Determine the (x, y) coordinate at the center of the cell enclosing the given text.  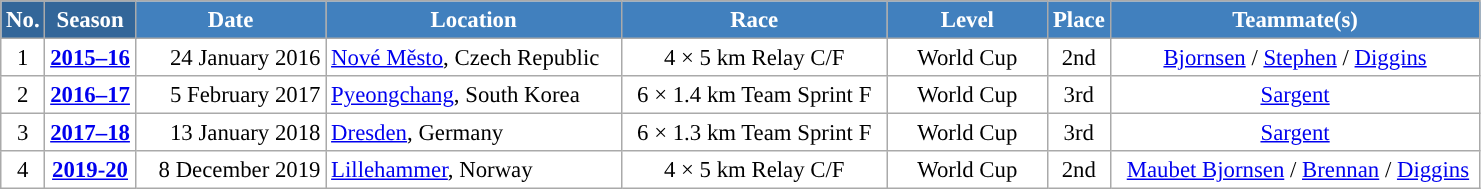
24 January 2016 (230, 58)
3 (23, 133)
13 January 2018 (230, 133)
2016–17 (90, 95)
8 December 2019 (230, 170)
Nové Město, Czech Republic (474, 58)
6 × 1.3 km Team Sprint F (754, 133)
Pyeongchang, South Korea (474, 95)
1 (23, 58)
Level (968, 20)
Bjornsen / Stephen / Diggins (1295, 58)
Race (754, 20)
2017–18 (90, 133)
Teammate(s) (1295, 20)
Lillehammer, Norway (474, 170)
Location (474, 20)
2015–16 (90, 58)
Dresden, Germany (474, 133)
No. (23, 20)
6 × 1.4 km Team Sprint F (754, 95)
5 February 2017 (230, 95)
2 (23, 95)
Date (230, 20)
Maubet Bjornsen / Brennan / Diggins (1295, 170)
Place (1079, 20)
4 (23, 170)
2019-20 (90, 170)
Season (90, 20)
